Capture the cell that displays the provided text and extract its [X, Y] central coordinate. 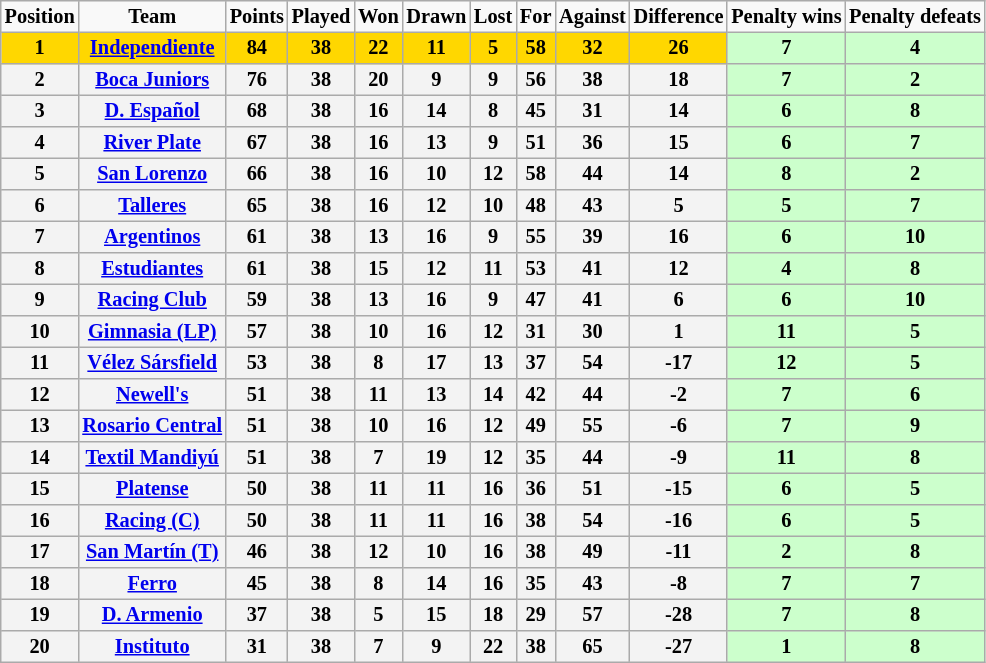
42 [536, 395]
3 [40, 111]
Platense [152, 489]
-2 [679, 395]
Position [40, 17]
-28 [679, 615]
D. Español [152, 111]
Rosario Central [152, 426]
56 [536, 80]
84 [257, 48]
Estudiantes [152, 269]
66 [257, 174]
-27 [679, 647]
Points [257, 17]
29 [536, 615]
Vélez Sársfield [152, 363]
Boca Juniors [152, 80]
Penalty defeats [914, 17]
47 [536, 300]
Difference [679, 17]
68 [257, 111]
-6 [679, 426]
Newell's [152, 395]
Racing Club [152, 300]
Argentinos [152, 237]
-9 [679, 458]
Drawn [437, 17]
30 [592, 332]
For [536, 17]
-16 [679, 521]
-8 [679, 584]
46 [257, 552]
Team [152, 17]
Won [378, 17]
Textil Mandiyú [152, 458]
Talleres [152, 206]
-11 [679, 552]
67 [257, 143]
39 [592, 237]
Gimnasia (LP) [152, 332]
Against [592, 17]
San Lorenzo [152, 174]
Ferro [152, 584]
Lost [493, 17]
59 [257, 300]
Penalty wins [786, 17]
-17 [679, 363]
-15 [679, 489]
48 [536, 206]
Racing (C) [152, 521]
River Plate [152, 143]
Played [321, 17]
San Martín (T) [152, 552]
Instituto [152, 647]
26 [679, 48]
32 [592, 48]
Independiente [152, 48]
76 [257, 80]
D. Armenio [152, 615]
